Output the (X, Y) coordinate of the center of the cell containing the given text.  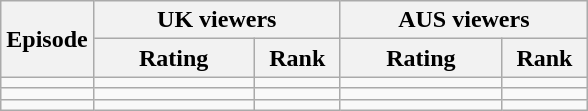
UK viewers (216, 20)
AUS viewers (464, 20)
Episode (47, 39)
